From the cell containing the given text, extract its center point as [x, y] coordinate. 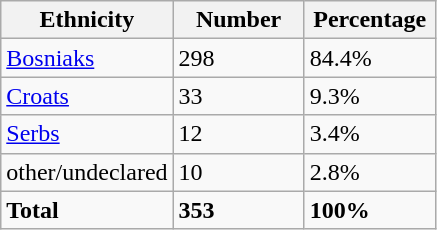
Number [238, 20]
other/undeclared [87, 172]
9.3% [370, 96]
Serbs [87, 134]
2.8% [370, 172]
12 [238, 134]
298 [238, 58]
Croats [87, 96]
Ethnicity [87, 20]
Percentage [370, 20]
3.4% [370, 134]
84.4% [370, 58]
Bosniaks [87, 58]
10 [238, 172]
353 [238, 210]
33 [238, 96]
Total [87, 210]
100% [370, 210]
